Output the (X, Y) coordinate of the center of the cell containing the given text.  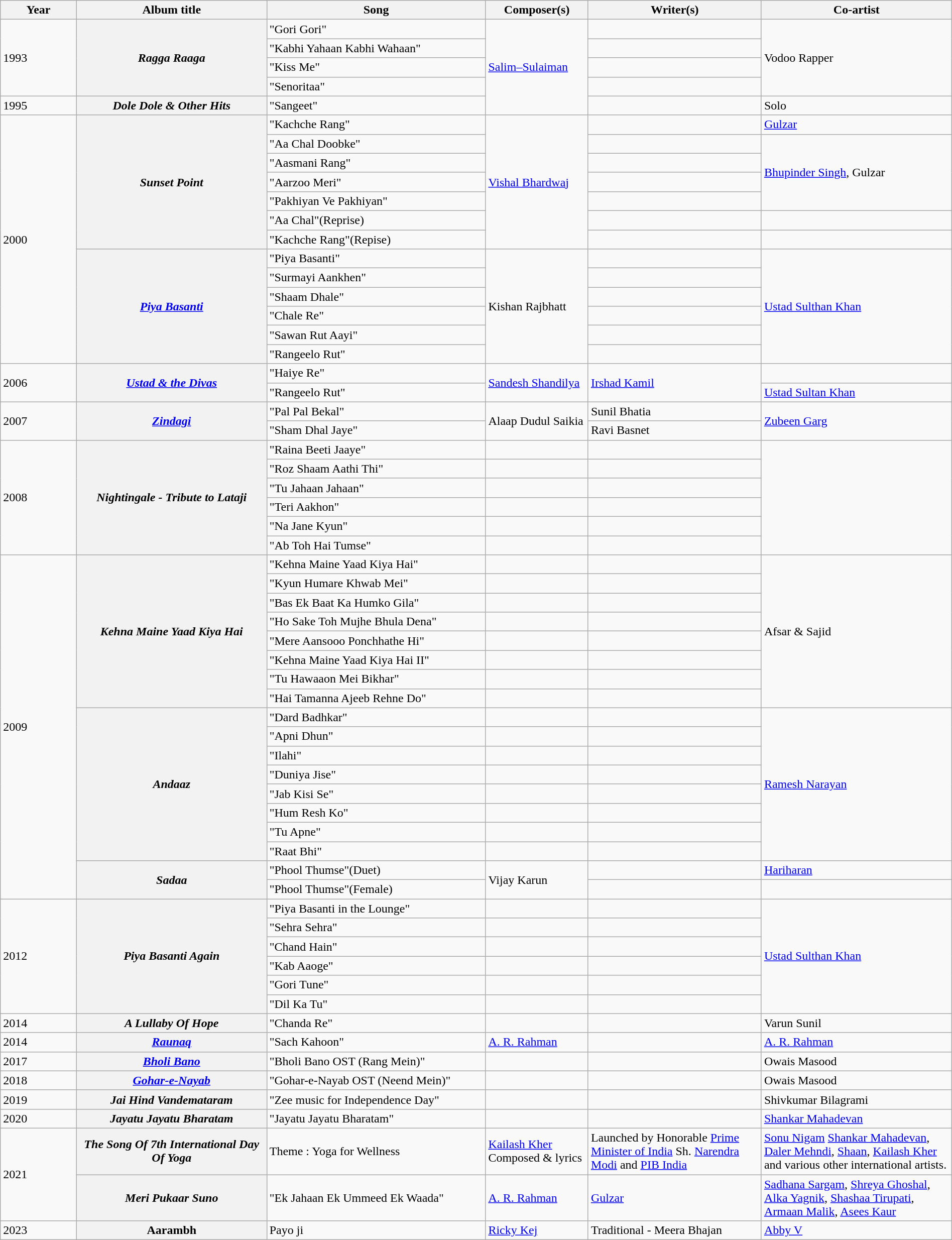
"Gohar-e-Nayab OST (Neend Mein)" (376, 1080)
Album title (172, 10)
Vishal Bhardwaj (537, 182)
"Ho Sake Toh Mujhe Bhula Dena" (376, 622)
"Zee music for Independence Day" (376, 1099)
"Hai Tamanna Ajeeb Rehne Do" (376, 698)
2009 (39, 727)
"Sangeet" (376, 105)
Launched by Honorable Prime Minister of India Sh. Narendra Modi and PIB India (675, 1151)
2018 (39, 1080)
Ustad & the Divas (172, 383)
"Kachche Rang" (376, 125)
Varun Sunil (857, 1023)
"Chanda Re" (376, 1023)
"Tu Apne" (376, 832)
Raunaq (172, 1042)
1995 (39, 105)
Song (376, 10)
"Kachche Rang"(Repise) (376, 240)
Sadhana Sargam, Shreya Ghoshal, Alka Yagnik, Shashaa Tirupati, Armaan Malik, Asees Kaur (857, 1197)
Dole Dole & Other Hits (172, 105)
Co-artist (857, 10)
"Raina Beeti Jaaye" (376, 449)
The Song Of 7th International Day Of Yoga (172, 1151)
Vodoo Rapper (857, 58)
"Ek Jahaan Ek Ummeed Ek Waada" (376, 1197)
2006 (39, 383)
"Kiss Me" (376, 67)
"Jayatu Jayatu Bharatam" (376, 1118)
2007 (39, 421)
Piya Basanti (172, 306)
"Roz Shaam Aathi Thi" (376, 469)
Salim–Sulaiman (537, 67)
"Duniya Jise" (376, 774)
"Dard Badhkar" (376, 717)
"Surmayi Aankhen" (376, 278)
"Shaam Dhale" (376, 297)
Piya Basanti Again (172, 956)
Ramesh Narayan (857, 784)
"Piya Basanti in the Lounge" (376, 909)
Solo (857, 105)
"Na Jane Kyun" (376, 526)
Ravi Basnet (675, 430)
"Piya Basanti" (376, 259)
Jai Hind Vandemataram (172, 1099)
Theme : Yoga for Wellness (376, 1151)
Irshad Kamil (675, 383)
Kishan Rajbhatt (537, 306)
2017 (39, 1061)
"Bholi Bano OST (Rang Mein)" (376, 1061)
Vijay Karun (537, 880)
"Dil Ka Tu" (376, 1004)
"Jab Kisi Se" (376, 794)
"Sawan Rut Aayi" (376, 335)
Meri Pukaar Suno (172, 1197)
"Ab Toh Hai Tumse" (376, 545)
"Kyun Humare Khwab Mei" (376, 584)
2020 (39, 1118)
Gohar-e-Nayab (172, 1080)
"Senoritaa" (376, 86)
2008 (39, 497)
Sunil Bhatia (675, 411)
"Aa Chal"(Reprise) (376, 220)
"Haiye Re" (376, 373)
Ragga Raaga (172, 58)
"Ilahi" (376, 755)
Afsar & Sajid (857, 631)
Bholi Bano (172, 1061)
Zubeen Garg (857, 421)
Hariharan (857, 870)
Bhupinder Singh, Gulzar (857, 172)
Aarambh (172, 1230)
Composer(s) (537, 10)
Writer(s) (675, 10)
"Kehna Maine Yaad Kiya Hai II" (376, 660)
Jayatu Jayatu Bharatam (172, 1118)
Nightingale - Tribute to Lataji (172, 497)
"Gori Tune" (376, 985)
Shivkumar Bilagrami (857, 1099)
"Sham Dhal Jaye" (376, 430)
"Gori Gori" (376, 29)
Sadaa (172, 880)
Andaaz (172, 784)
"Hum Resh Ko" (376, 813)
Sonu Nigam Shankar Mahadevan, Daler Mehndi, Shaan, Kailash Kher and various other international artists. (857, 1151)
"Mere Aansooo Ponchhathe Hi" (376, 641)
"Phool Thumse"(Duet) (376, 870)
Sandesh Shandilya (537, 383)
2021 (39, 1174)
2019 (39, 1099)
"Apni Dhun" (376, 736)
Ustad Sultan Khan (857, 392)
"Sach Kahoon" (376, 1042)
"Kab Aaoge" (376, 966)
Payo ji (376, 1230)
"Aa Chal Doobke" (376, 144)
Shankar Mahadevan (857, 1118)
"Pakhiyan Ve Pakhiyan" (376, 201)
"Sehra Sehra" (376, 928)
2012 (39, 956)
"Tu Jahaan Jahaan" (376, 488)
2023 (39, 1230)
Ricky Kej (537, 1230)
"Tu Hawaaon Mei Bikhar" (376, 679)
Year (39, 10)
Kailash Kher Composed & lyrics (537, 1151)
Abby V (857, 1230)
Traditional - Meera Bhajan (675, 1230)
"Chand Hain" (376, 947)
A Lullaby Of Hope (172, 1023)
Sunset Point (172, 182)
"Phool Thumse"(Female) (376, 889)
"Kehna Maine Yaad Kiya Hai" (376, 565)
"Aasmani Rang" (376, 163)
1993 (39, 58)
"Kabhi Yahaan Kabhi Wahaan" (376, 48)
Alaap Dudul Saikia (537, 421)
Kehna Maine Yaad Kiya Hai (172, 631)
"Teri Aakhon" (376, 507)
"Raat Bhi" (376, 851)
"Aarzoo Meri" (376, 182)
Zindagi (172, 421)
"Bas Ek Baat Ka Humko Gila" (376, 603)
2000 (39, 239)
"Pal Pal Bekal" (376, 411)
"Chale Re" (376, 316)
